Locate the cell with the specified text and output its [X, Y] center coordinate. 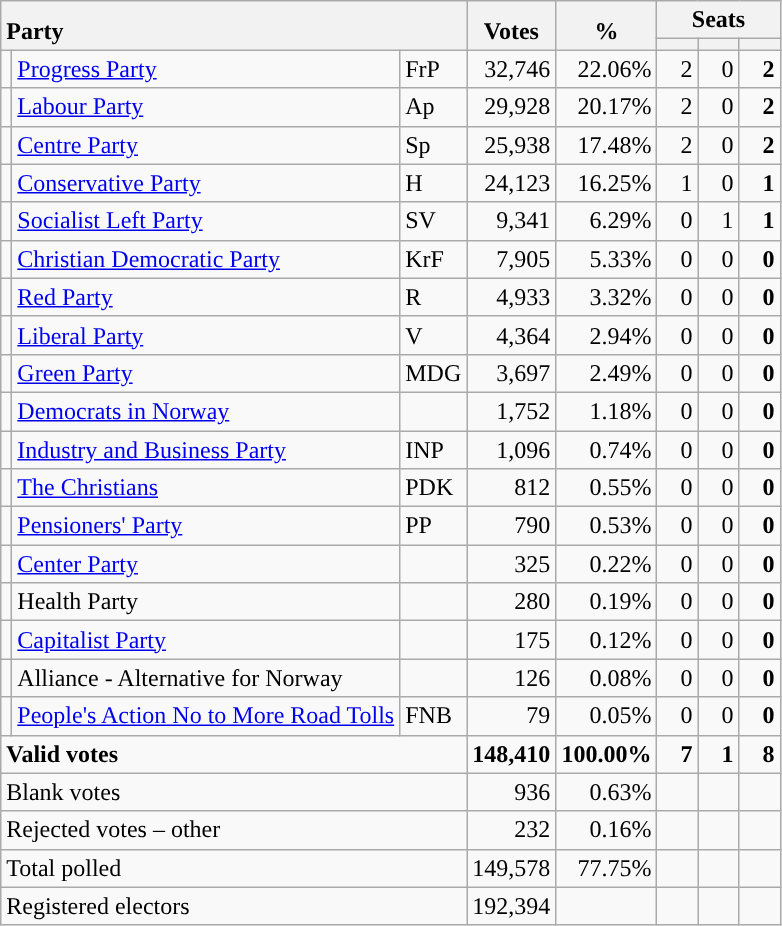
790 [512, 526]
0.16% [606, 830]
8 [760, 754]
Centre Party [206, 145]
1.18% [606, 411]
% [606, 26]
R [434, 297]
The Christians [206, 488]
29,928 [512, 107]
Rejected votes – other [234, 830]
4,933 [512, 297]
FrP [434, 69]
Total polled [234, 868]
936 [512, 792]
Conservative Party [206, 183]
4,364 [512, 335]
2.49% [606, 373]
Party [234, 26]
7 [678, 754]
Registered electors [234, 906]
KrF [434, 259]
280 [512, 602]
100.00% [606, 754]
25,938 [512, 145]
325 [512, 564]
812 [512, 488]
Seats [718, 20]
148,410 [512, 754]
22.06% [606, 69]
24,123 [512, 183]
7,905 [512, 259]
79 [512, 716]
SV [434, 221]
INP [434, 449]
V [434, 335]
Center Party [206, 564]
People's Action No to More Road Tolls [206, 716]
Alliance - Alternative for Norway [206, 678]
0.74% [606, 449]
Labour Party [206, 107]
Blank votes [234, 792]
0.63% [606, 792]
Christian Democratic Party [206, 259]
1,096 [512, 449]
3,697 [512, 373]
17.48% [606, 145]
Votes [512, 26]
Pensioners' Party [206, 526]
Sp [434, 145]
Health Party [206, 602]
Socialist Left Party [206, 221]
Industry and Business Party [206, 449]
0.22% [606, 564]
2.94% [606, 335]
149,578 [512, 868]
3.32% [606, 297]
0.12% [606, 640]
77.75% [606, 868]
Progress Party [206, 69]
Valid votes [234, 754]
0.19% [606, 602]
232 [512, 830]
32,746 [512, 69]
FNB [434, 716]
0.55% [606, 488]
20.17% [606, 107]
1,752 [512, 411]
175 [512, 640]
PDK [434, 488]
126 [512, 678]
6.29% [606, 221]
Capitalist Party [206, 640]
Liberal Party [206, 335]
Green Party [206, 373]
Red Party [206, 297]
5.33% [606, 259]
0.05% [606, 716]
H [434, 183]
Ap [434, 107]
PP [434, 526]
Democrats in Norway [206, 411]
192,394 [512, 906]
16.25% [606, 183]
MDG [434, 373]
0.53% [606, 526]
9,341 [512, 221]
0.08% [606, 678]
